Detect which cell encompasses the target text, then output its (X, Y) center coordinate. 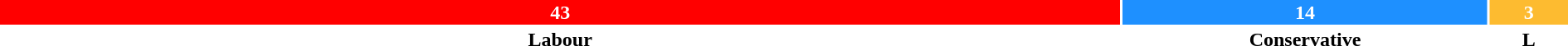
14 (1304, 12)
3 (1529, 12)
43 (560, 12)
